Identify which cell holds the provided text, then report its [X, Y] central coordinate. 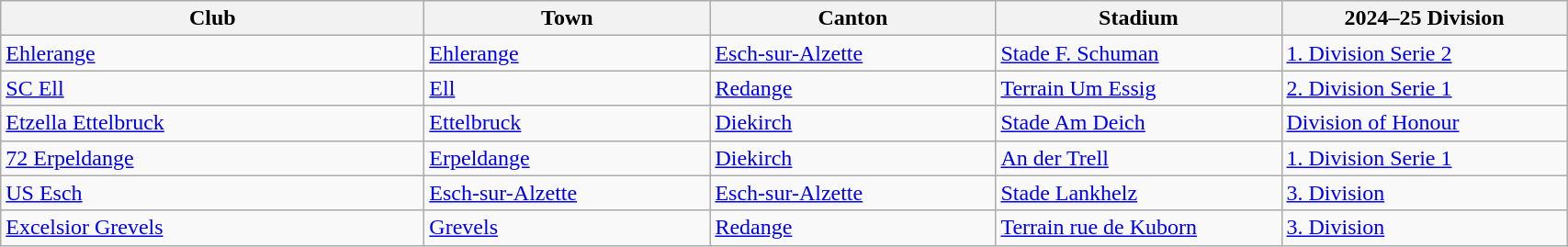
Club [213, 18]
Terrain rue de Kuborn [1139, 228]
Grevels [568, 228]
72 Erpeldange [213, 158]
Division of Honour [1424, 123]
Stade F. Schuman [1139, 53]
Terrain Um Essig [1139, 88]
US Esch [213, 193]
Stade Am Deich [1139, 123]
Ell [568, 88]
1. Division Serie 2 [1424, 53]
Etzella Ettelbruck [213, 123]
Excelsior Grevels [213, 228]
Stadium [1139, 18]
2. Division Serie 1 [1424, 88]
An der Trell [1139, 158]
2024–25 Division [1424, 18]
SC Ell [213, 88]
Ettelbruck [568, 123]
Town [568, 18]
Erpeldange [568, 158]
Stade Lankhelz [1139, 193]
Canton [852, 18]
1. Division Serie 1 [1424, 158]
